Pinpoint the cell where the given text exists, returning its [X, Y] midpoint coordinate. 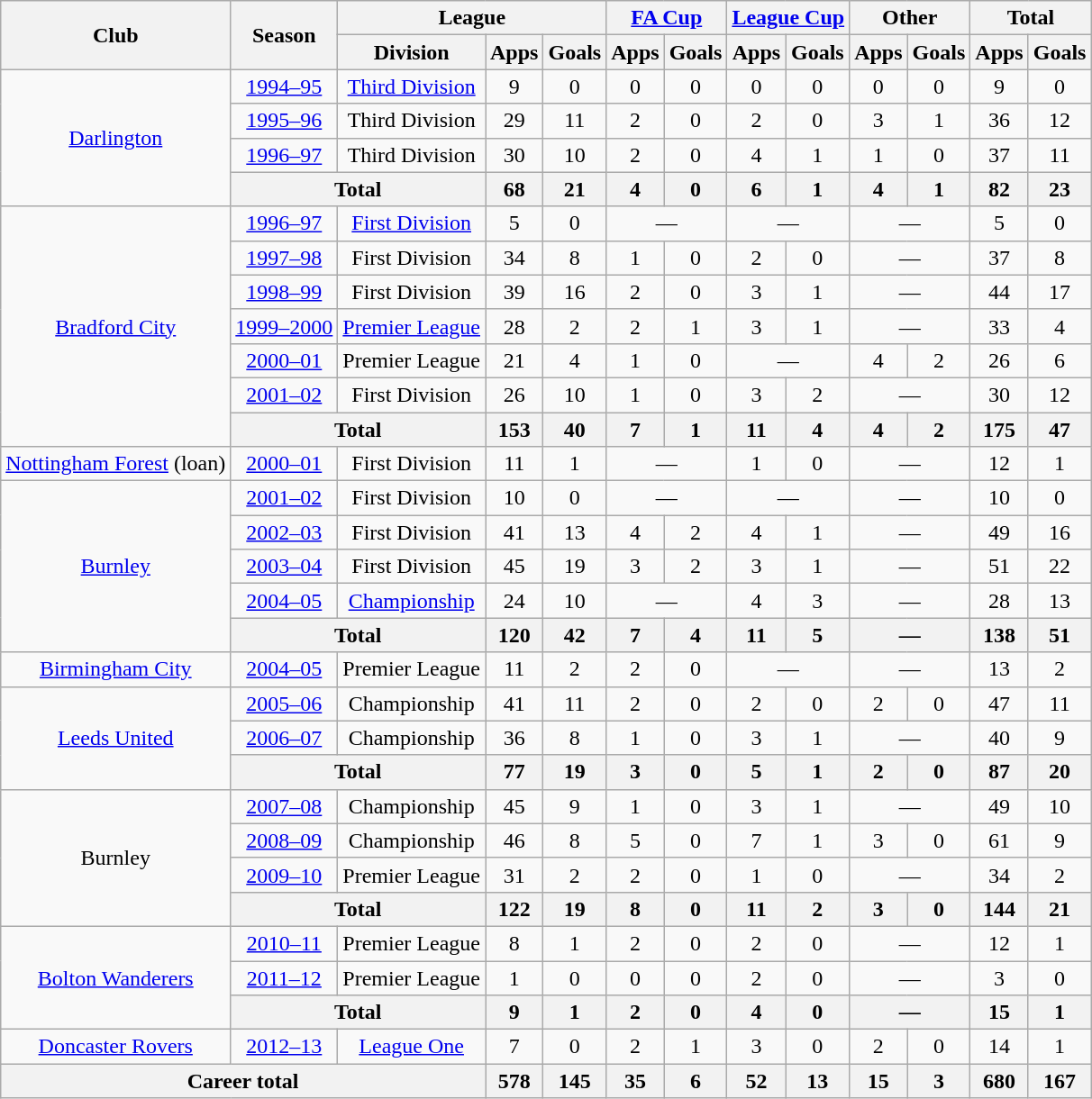
Nottingham Forest (loan) [115, 464]
2009–10 [285, 875]
680 [999, 1081]
31 [514, 875]
1999–2000 [285, 326]
1994–95 [285, 86]
FA Cup [667, 18]
42 [575, 635]
44 [999, 292]
2003–04 [285, 567]
68 [514, 189]
22 [1060, 567]
1997–98 [285, 258]
29 [514, 121]
2012–13 [285, 1047]
578 [514, 1081]
2005–06 [285, 704]
145 [575, 1081]
175 [999, 430]
Bradford City [115, 326]
87 [999, 772]
League [472, 18]
24 [514, 601]
153 [514, 430]
167 [1060, 1081]
2006–07 [285, 738]
122 [514, 909]
77 [514, 772]
Other [910, 18]
35 [635, 1081]
14 [999, 1047]
Doncaster Rovers [115, 1047]
23 [1060, 189]
144 [999, 909]
2011–12 [285, 977]
League One [412, 1047]
Career total [243, 1081]
Birmingham City [115, 669]
Darlington [115, 138]
1998–99 [285, 292]
52 [757, 1081]
17 [1060, 292]
2008–09 [285, 840]
2010–11 [285, 943]
61 [999, 840]
2007–08 [285, 806]
20 [1060, 772]
Season [285, 35]
39 [514, 292]
1995–96 [285, 121]
33 [999, 326]
League Cup [788, 18]
138 [999, 635]
2002–03 [285, 532]
82 [999, 189]
Bolton Wanderers [115, 977]
Leeds United [115, 738]
46 [514, 840]
120 [514, 635]
Club [115, 35]
Division [412, 52]
